Return the [X, Y] coordinate for the center point of the cell that contains the specified text.  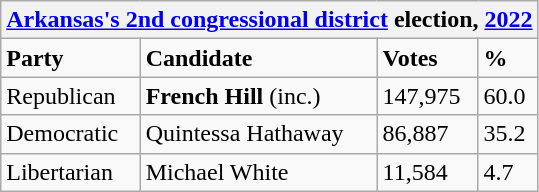
Michael White [258, 172]
Democratic [70, 134]
French Hill (inc.) [258, 96]
% [508, 58]
Republican [70, 96]
Candidate [258, 58]
Party [70, 58]
Arkansas's 2nd congressional district election, 2022 [270, 20]
86,887 [428, 134]
35.2 [508, 134]
60.0 [508, 96]
Votes [428, 58]
147,975 [428, 96]
Quintessa Hathaway [258, 134]
Libertarian [70, 172]
4.7 [508, 172]
11,584 [428, 172]
